Locate the cell with the specified text and output its (x, y) center coordinate. 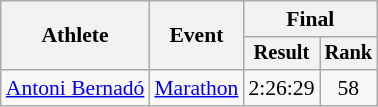
58 (349, 88)
Marathon (196, 88)
Athlete (76, 36)
Result (281, 54)
2:26:29 (281, 88)
Antoni Bernadó (76, 88)
Event (196, 36)
Final (310, 19)
Rank (349, 54)
